Output the (X, Y) coordinate of the center of the cell containing the given text.  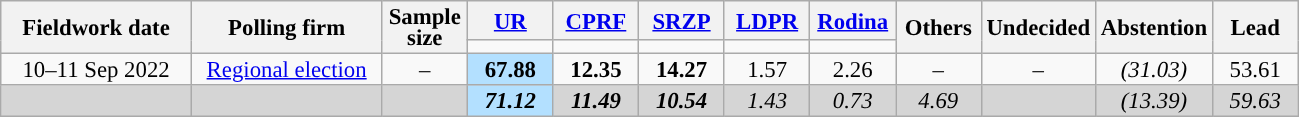
71.12 (511, 101)
(31.03) (1154, 70)
Fieldwork date (96, 28)
Undecided (1038, 28)
Samplesize (425, 28)
10–11 Sep 2022 (96, 70)
0.73 (853, 101)
2.26 (853, 70)
67.88 (511, 70)
14.27 (682, 70)
CPRF (596, 20)
10.54 (682, 101)
1.43 (767, 101)
Regional election (286, 70)
Lead (1255, 28)
LDPR (767, 20)
Abstention (1154, 28)
4.69 (939, 101)
SRZP (682, 20)
12.35 (596, 70)
Rodina (853, 20)
Polling firm (286, 28)
1.57 (767, 70)
Others (939, 28)
UR (511, 20)
59.63 (1255, 101)
53.61 (1255, 70)
11.49 (596, 101)
(13.39) (1154, 101)
